Provide the (X, Y) coordinate of the cell's center where the given text is located.  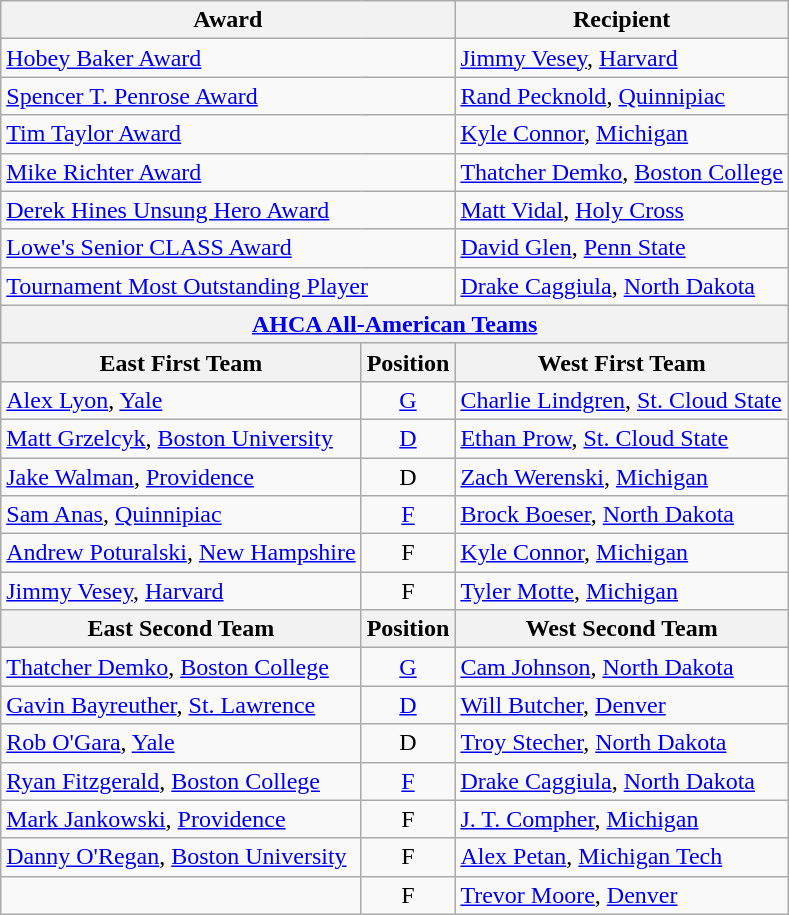
AHCA All-American Teams (395, 324)
David Glen, Penn State (622, 248)
Trevor Moore, Denver (622, 895)
Tournament Most Outstanding Player (228, 286)
Jake Walman, Providence (181, 477)
East First Team (181, 362)
Alex Petan, Michigan Tech (622, 857)
Will Butcher, Denver (622, 705)
West First Team (622, 362)
West Second Team (622, 629)
Troy Stecher, North Dakota (622, 743)
Charlie Lindgren, St. Cloud State (622, 400)
Spencer T. Penrose Award (228, 96)
Recipient (622, 20)
Andrew Poturalski, New Hampshire (181, 553)
Brock Boeser, North Dakota (622, 515)
Lowe's Senior CLASS Award (228, 248)
Gavin Bayreuther, St. Lawrence (181, 705)
Award (228, 20)
Zach Werenski, Michigan (622, 477)
East Second Team (181, 629)
Ryan Fitzgerald, Boston College (181, 781)
Ethan Prow, St. Cloud State (622, 438)
Matt Grzelcyk, Boston University (181, 438)
Matt Vidal, Holy Cross (622, 210)
Hobey Baker Award (228, 58)
Danny O'Regan, Boston University (181, 857)
Mark Jankowski, Providence (181, 819)
Tim Taylor Award (228, 134)
J. T. Compher, Michigan (622, 819)
Rob O'Gara, Yale (181, 743)
Rand Pecknold, Quinnipiac (622, 96)
Derek Hines Unsung Hero Award (228, 210)
Cam Johnson, North Dakota (622, 667)
Sam Anas, Quinnipiac (181, 515)
Mike Richter Award (228, 172)
Alex Lyon, Yale (181, 400)
Tyler Motte, Michigan (622, 591)
